For the text-containing cell, return its midpoint in [x, y] coordinate format. 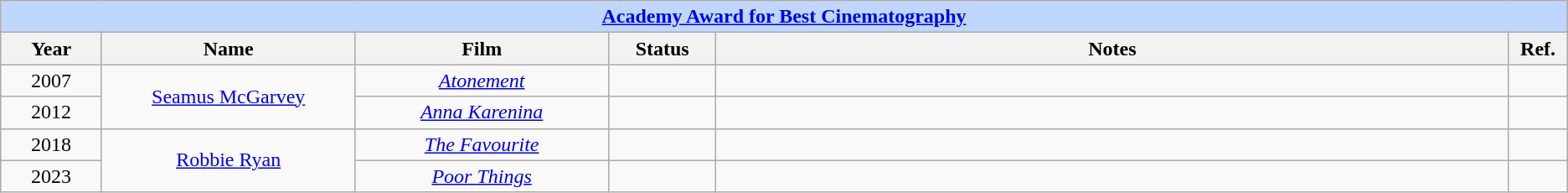
Anna Karenina [482, 112]
Name [228, 49]
Academy Award for Best Cinematography [784, 17]
Status [662, 49]
Seamus McGarvey [228, 96]
2018 [52, 144]
2023 [52, 176]
Year [52, 49]
Ref. [1538, 49]
The Favourite [482, 144]
2007 [52, 81]
Notes [1112, 49]
Film [482, 49]
Atonement [482, 81]
Poor Things [482, 176]
2012 [52, 112]
Robbie Ryan [228, 160]
